For the text-containing cell, return its midpoint in (X, Y) coordinate format. 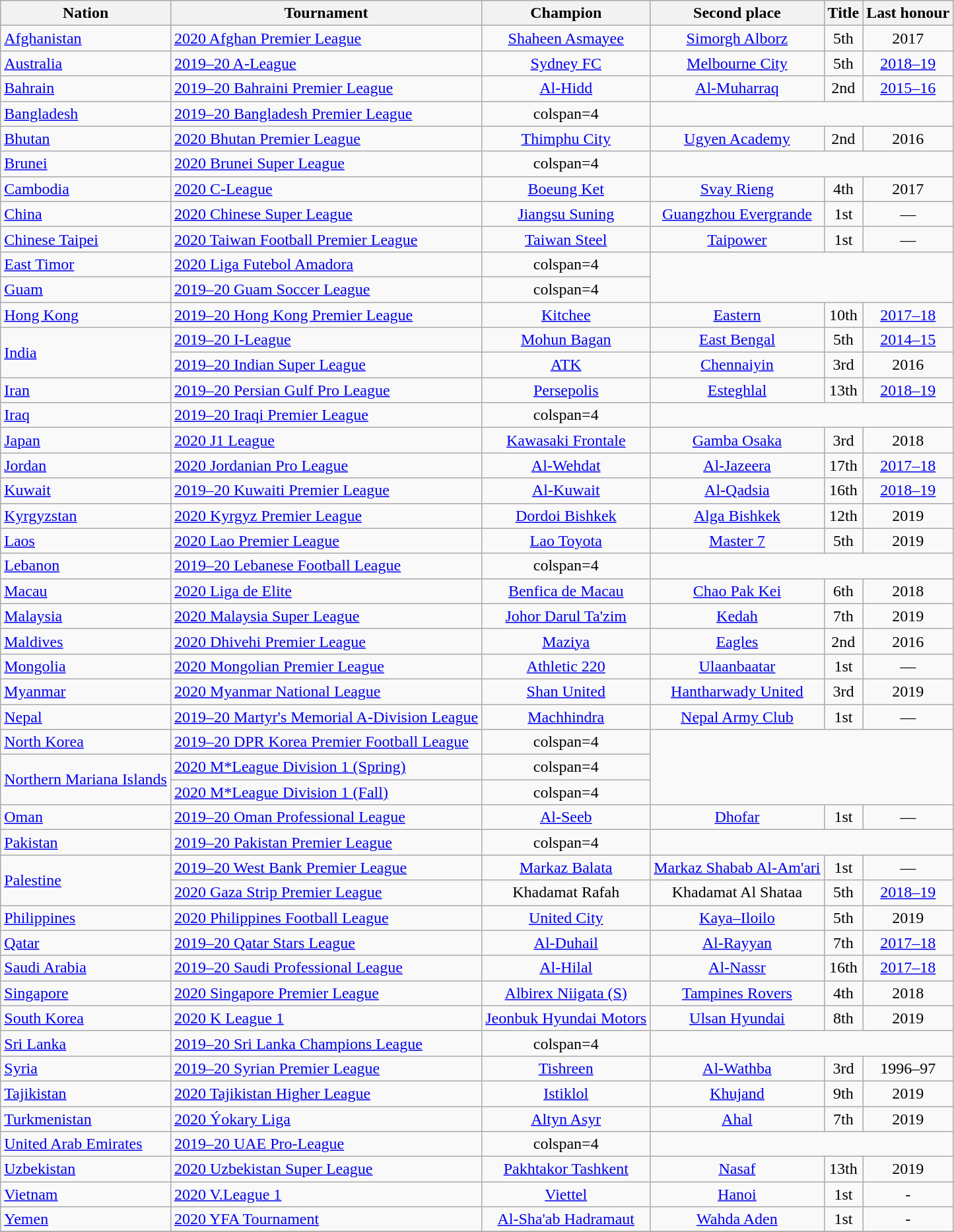
Esteghlal (737, 390)
2020 Gaza Strip Premier League (326, 893)
East Bengal (737, 340)
Albirex Niigata (S) (566, 993)
Iran (86, 390)
Mohun Bagan (566, 340)
Turkmenistan (86, 1119)
Markaz Shabab Al-Am'ari (737, 868)
Champion (566, 13)
2019–20 DPR Korea Premier Football League (326, 742)
Tournament (326, 13)
2020 Kyrgyz Premier League (326, 516)
2020 M*League Division 1 (Fall) (326, 792)
Ugyen Academy (737, 139)
2020 Singapore Premier League (326, 993)
Eastern (737, 315)
East Timor (86, 264)
6th (844, 591)
Wahda Aden (737, 1219)
2019–20 Oman Professional League (326, 817)
Kaya–Iloilo (737, 918)
Title (844, 13)
Svay Rieng (737, 189)
Sydney FC (566, 63)
2020 Afghan Premier League (326, 38)
Nasaf (737, 1169)
2019–20 A-League (326, 63)
2020 V.League 1 (326, 1194)
Al-Hidd (566, 88)
Master 7 (737, 541)
Alga Bishkek (737, 516)
Pakhtakor Tashkent (566, 1169)
2019–20 Hong Kong Premier League (326, 315)
2020 Malaysia Super League (326, 616)
2020 Bhutan Premier League (326, 139)
Brunei (86, 164)
China (86, 214)
Laos (86, 541)
Afghanistan (86, 38)
Jiangsu Suning (566, 214)
Second place (737, 13)
2020 Jordanian Pro League (326, 465)
Dordoi Bishkek (566, 516)
Malaysia (86, 616)
2020 Philippines Football League (326, 918)
Yemen (86, 1219)
Qatar (86, 943)
Al-Wathba (737, 1068)
2020 J1 League (326, 440)
2020 YFA Tournament (326, 1219)
Cambodia (86, 189)
ATK (566, 365)
India (86, 353)
Guangzhou Evergrande (737, 214)
2020 Dhivehi Premier League (326, 641)
2020 C-League (326, 189)
Markaz Balata (566, 868)
Chinese Taipei (86, 239)
Machhindra (566, 716)
Lebanon (86, 566)
2020 Liga de Elite (326, 591)
2019–20 Persian Gulf Pro League (326, 390)
Saudi Arabia (86, 968)
Tajikistan (86, 1093)
Al-Jazeera (737, 465)
2020 K League 1 (326, 1018)
Tishreen (566, 1068)
2019–20 Guam Soccer League (326, 289)
2019–20 West Bank Premier League (326, 868)
Hantharwady United (737, 691)
Nepal (86, 716)
Istiklol (566, 1093)
Tampines Rovers (737, 993)
2015–16 (908, 88)
Palestine (86, 880)
Melbourne City (737, 63)
2019–20 Iraqi Premier League (326, 415)
12th (844, 516)
Kedah (737, 616)
2020 Mongolian Premier League (326, 666)
Persepolis (566, 390)
Last honour (908, 13)
Viettel (566, 1194)
Bhutan (86, 139)
Al-Muharraq (737, 88)
Kuwait (86, 491)
2019–20 Lebanese Football League (326, 566)
2019–20 Syrian Premier League (326, 1068)
2020 Ýokary Liga (326, 1119)
Al-Seeb (566, 817)
Eagles (737, 641)
2020 Uzbekistan Super League (326, 1169)
2019–20 UAE Pro-League (326, 1144)
Chao Pak Kei (737, 591)
2019–20 Bangladesh Premier League (326, 114)
Shan United (566, 691)
Hong Kong (86, 315)
2020 Lao Premier League (326, 541)
Oman (86, 817)
Iraq (86, 415)
2020 Liga Futebol Amadora (326, 264)
Hanoi (737, 1194)
Singapore (86, 993)
Ulsan Hyundai (737, 1018)
2019–20 Martyr's Memorial A-Division League (326, 716)
Maziya (566, 641)
Dhofar (737, 817)
Thimphu City (566, 139)
Philippines (86, 918)
Australia (86, 63)
Altyn Asyr (566, 1119)
Jordan (86, 465)
Al-Hilal (566, 968)
2019–20 I-League (326, 340)
Taipower (737, 239)
2020 M*League Division 1 (Spring) (326, 767)
Simorgh Alborz (737, 38)
Al-Nassr (737, 968)
2019–20 Bahraini Premier League (326, 88)
Al-Wehdat (566, 465)
Macau (86, 591)
8th (844, 1018)
Northern Mariana Islands (86, 780)
2019–20 Sri Lanka Champions League (326, 1043)
Kyrgyzstan (86, 516)
Sri Lanka (86, 1043)
2019–20 Pakistan Premier League (326, 842)
Al-Sha'ab Hadramaut (566, 1219)
Chennaiyin (737, 365)
1996–97 (908, 1068)
Bangladesh (86, 114)
United City (566, 918)
Gamba Osaka (737, 440)
Nation (86, 13)
Jeonbuk Hyundai Motors (566, 1018)
Shaheen Asmayee (566, 38)
Lao Toyota (566, 541)
Myanmar (86, 691)
2019–20 Qatar Stars League (326, 943)
2020 Tajikistan Higher League (326, 1093)
2020 Chinese Super League (326, 214)
2020 Myanmar National League (326, 691)
Japan (86, 440)
2014–15 (908, 340)
Vietnam (86, 1194)
17th (844, 465)
Uzbekistan (86, 1169)
South Korea (86, 1018)
Al-Duhail (566, 943)
Khadamat Al Shataa (737, 893)
Johor Darul Ta'zim (566, 616)
2020 Brunei Super League (326, 164)
Al-Kuwait (566, 491)
Athletic 220 (566, 666)
Ahal (737, 1119)
2019–20 Kuwaiti Premier League (326, 491)
Al-Qadsia (737, 491)
Mongolia (86, 666)
Al-Rayyan (737, 943)
2019–20 Saudi Professional League (326, 968)
Guam (86, 289)
Kawasaki Frontale (566, 440)
Ulaanbaatar (737, 666)
Khujand (737, 1093)
9th (844, 1093)
10th (844, 315)
Taiwan Steel (566, 239)
Kitchee (566, 315)
Benfica de Macau (566, 591)
North Korea (86, 742)
Bahrain (86, 88)
Pakistan (86, 842)
Maldives (86, 641)
2019–20 Indian Super League (326, 365)
United Arab Emirates (86, 1144)
Nepal Army Club (737, 716)
Khadamat Rafah (566, 893)
Syria (86, 1068)
Boeung Ket (566, 189)
2020 Taiwan Football Premier League (326, 239)
